For the text-containing cell, return its midpoint in (x, y) coordinate format. 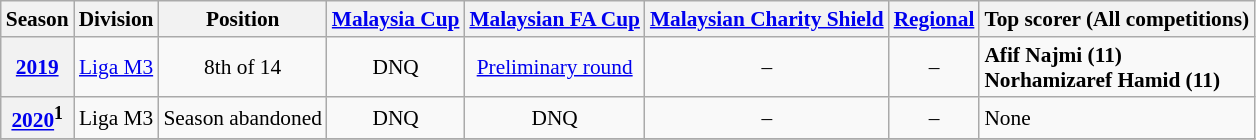
None (1116, 118)
Season abandoned (242, 118)
20201 (38, 118)
2019 (38, 68)
Malaysia Cup (396, 19)
Season (38, 19)
Preliminary round (554, 68)
Division (116, 19)
Regional (934, 19)
8th of 14 (242, 68)
Malaysian FA Cup (554, 19)
Afif Najmi (11) Norhamizaref Hamid (11) (1116, 68)
Malaysian Charity Shield (767, 19)
Top scorer (All competitions) (1116, 19)
Position (242, 19)
